Output the (X, Y) coordinate of the center of the cell containing the given text.  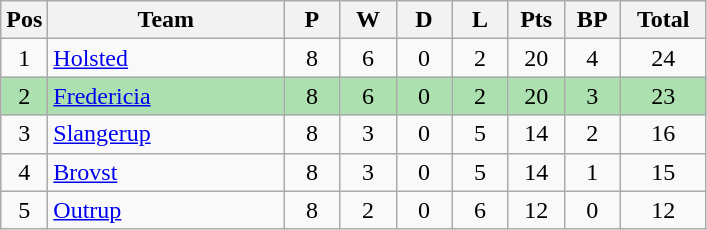
Holsted (166, 58)
Fredericia (166, 96)
Total (663, 20)
L (480, 20)
Brovst (166, 172)
Slangerup (166, 134)
Pts (536, 20)
Team (166, 20)
24 (663, 58)
Outrup (166, 210)
D (424, 20)
16 (663, 134)
Pos (24, 20)
W (368, 20)
P (312, 20)
23 (663, 96)
15 (663, 172)
BP (592, 20)
